From the cell containing the given text, extract its center point as [x, y] coordinate. 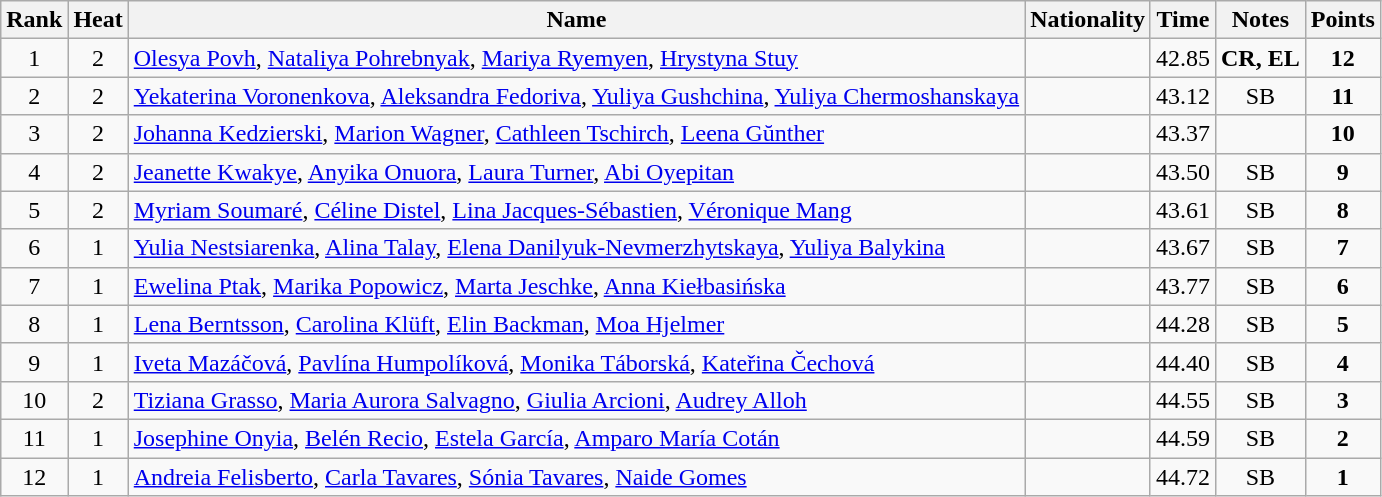
Notes [1260, 20]
44.40 [1182, 362]
44.72 [1182, 477]
Myriam Soumaré, Céline Distel, Lina Jacques-Sébastien, Véronique Mang [576, 210]
42.85 [1182, 58]
43.61 [1182, 210]
Tiziana Grasso, Maria Aurora Salvagno, Giulia Arcioni, Audrey Alloh [576, 400]
Yulia Nestsiarenka, Alina Talay, Elena Danilyuk-Nevmerzhytskaya, Yuliya Balykina [576, 248]
Heat [98, 20]
44.59 [1182, 438]
43.67 [1182, 248]
Points [1342, 20]
Iveta Mazáčová, Pavlína Humpolíková, Monika Táborská, Kateřina Čechová [576, 362]
Yekaterina Voronenkova, Aleksandra Fedoriva, Yuliya Gushchina, Yuliya Chermoshanskaya [576, 96]
Time [1182, 20]
Jeanette Kwakye, Anyika Onuora, Laura Turner, Abi Oyepitan [576, 172]
44.28 [1182, 324]
43.37 [1182, 134]
Nationality [1088, 20]
Andreia Felisberto, Carla Tavares, Sónia Tavares, Naide Gomes [576, 477]
Lena Berntsson, Carolina Klüft, Elin Backman, Moa Hjelmer [576, 324]
44.55 [1182, 400]
Johanna Kedzierski, Marion Wagner, Cathleen Tschirch, Leena Gŭnther [576, 134]
CR, EL [1260, 58]
43.12 [1182, 96]
Olesya Povh, Nataliya Pohrebnyak, Mariya Ryemyen, Hrystyna Stuy [576, 58]
Ewelina Ptak, Marika Popowicz, Marta Jeschke, Anna Kiełbasińska [576, 286]
43.77 [1182, 286]
Rank [34, 20]
Josephine Onyia, Belén Recio, Estela García, Amparo María Cotán [576, 438]
43.50 [1182, 172]
Name [576, 20]
